Determine the [X, Y] coordinate at the center of the cell enclosing the given text.  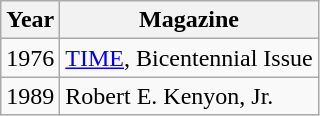
TIME, Bicentennial Issue [189, 58]
Magazine [189, 20]
1989 [30, 96]
Robert E. Kenyon, Jr. [189, 96]
1976 [30, 58]
Year [30, 20]
